Output the [x, y] coordinate of the center of the cell containing the given text.  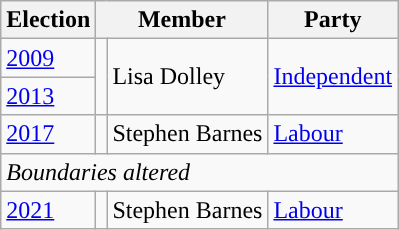
2013 [48, 96]
Election [48, 20]
Independent [333, 77]
Member [182, 20]
2017 [48, 134]
2021 [48, 210]
Party [333, 20]
Lisa Dolley [188, 77]
Boundaries altered [200, 172]
2009 [48, 58]
